Provide the (X, Y) coordinate of the cell's center where the given text is located.  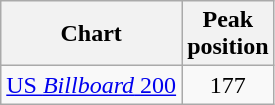
Chart (92, 34)
177 (228, 85)
US Billboard 200 (92, 85)
Peakposition (228, 34)
